Extract the (x, y) coordinate from the center of the cell holding the provided text.  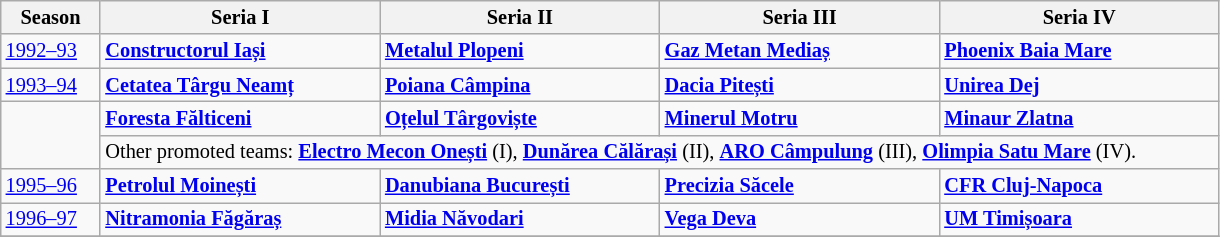
Other promoted teams: Electro Mecon Onești (I), Dunărea Călărași (II), ARO Câmpulung (III), Olimpia Satu Mare (IV). (660, 152)
Nitramonia Făgăraș (240, 219)
Petrolul Moinești (240, 186)
Dacia Pitești (800, 85)
Constructorul Iași (240, 51)
1996–97 (51, 219)
Minaur Zlatna (1079, 118)
Cetatea Târgu Neamț (240, 85)
1995–96 (51, 186)
Seria III (800, 17)
Seria II (520, 17)
Foresta Fălticeni (240, 118)
UM Timișoara (1079, 219)
CFR Cluj-Napoca (1079, 186)
1992–93 (51, 51)
Phoenix Baia Mare (1079, 51)
Vega Deva (800, 219)
Oțelul Târgoviște (520, 118)
Minerul Motru (800, 118)
1993–94 (51, 85)
Precizia Săcele (800, 186)
Metalul Plopeni (520, 51)
Unirea Dej (1079, 85)
Seria I (240, 17)
Danubiana București (520, 186)
Poiana Câmpina (520, 85)
Season (51, 17)
Seria IV (1079, 17)
Gaz Metan Mediaș (800, 51)
Midia Năvodari (520, 219)
